Output the [X, Y] coordinate of the center of the cell containing the given text.  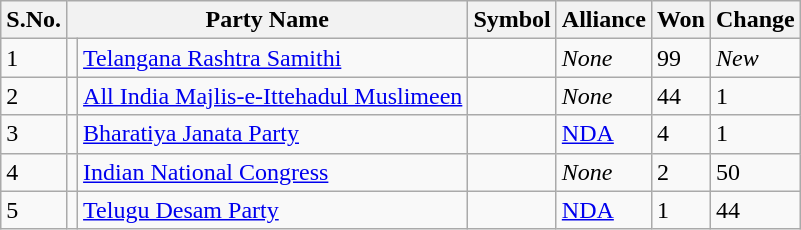
Symbol [512, 20]
Bharatiya Janata Party [273, 134]
Alliance [604, 20]
5 [34, 210]
S.No. [34, 20]
3 [34, 134]
Telugu Desam Party [273, 210]
99 [680, 58]
Party Name [266, 20]
Indian National Congress [273, 172]
Won [680, 20]
Change [755, 20]
New [755, 58]
All India Majlis-e-Ittehadul Muslimeen [273, 96]
50 [755, 172]
Telangana Rashtra Samithi [273, 58]
